Output the [x, y] coordinate of the center of the cell containing the given text.  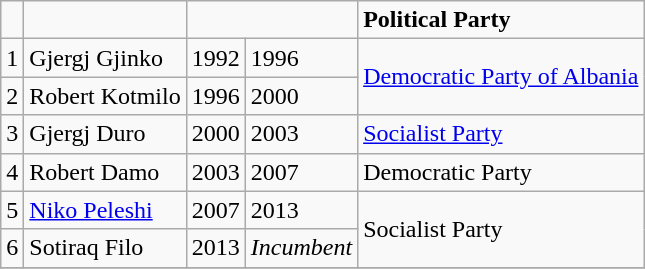
4 [12, 172]
2 [12, 96]
Niko Peleshi [105, 210]
Robert Kotmilo [105, 96]
Democratic Party of Albania [501, 77]
Democratic Party [501, 172]
3 [12, 134]
5 [12, 210]
Robert Damo [105, 172]
Political Party [501, 20]
Gjergj Duro [105, 134]
Sotiraq Filo [105, 248]
Incumbent [301, 248]
1992 [216, 58]
6 [12, 248]
1 [12, 58]
Gjergj Gjinko [105, 58]
